Capture the cell that displays the provided text and extract its (X, Y) central coordinate. 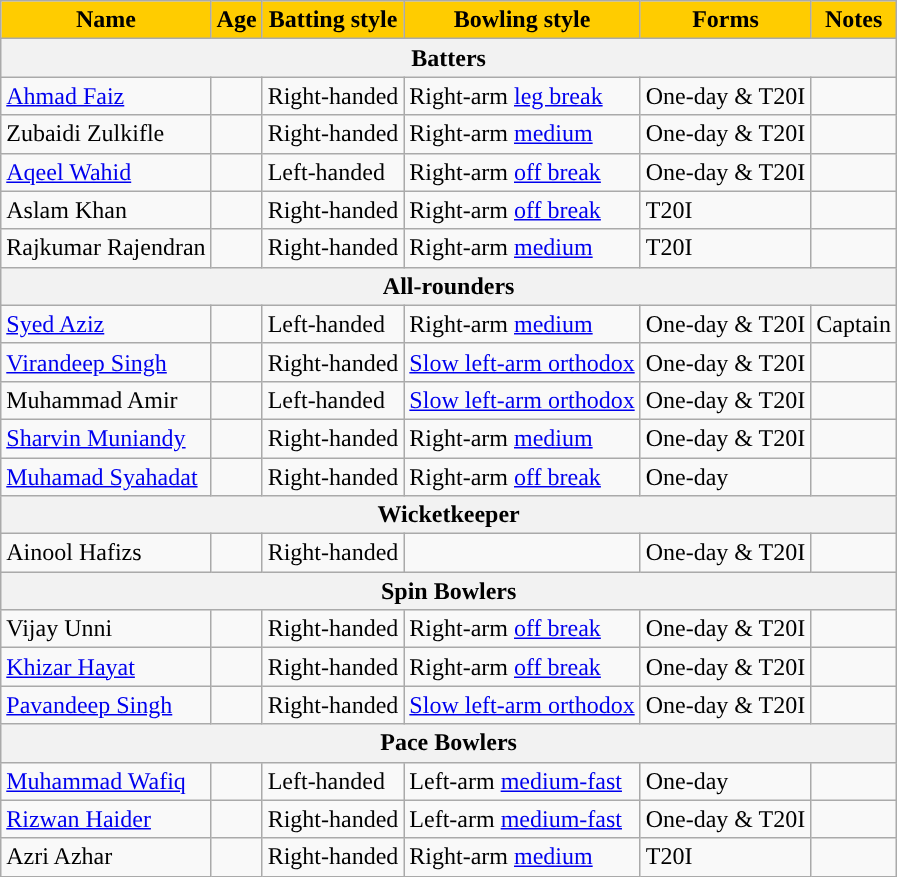
Batting style (333, 20)
Pavandeep Singh (106, 705)
Rizwan Haider (106, 819)
Ahmad Faiz (106, 96)
Captain (854, 324)
Name (106, 20)
Right-arm leg break (522, 96)
Forms (726, 20)
Syed Aziz (106, 324)
Rajkumar Rajendran (106, 248)
Bowling style (522, 20)
Khizar Hayat (106, 667)
Sharvin Muniandy (106, 438)
Azri Azhar (106, 857)
Notes (854, 20)
All-rounders (449, 286)
Ainool Hafizs (106, 553)
Virandeep Singh (106, 362)
Muhammad Amir (106, 400)
Age (236, 20)
Spin Bowlers (449, 591)
Vijay Unni (106, 629)
Zubaidi Zulkifle (106, 134)
Aqeel Wahid (106, 172)
Aslam Khan (106, 210)
Pace Bowlers (449, 743)
Wicketkeeper (449, 515)
Muhamad Syahadat (106, 477)
Batters (449, 58)
Muhammad Wafiq (106, 781)
